Identify which cell holds the provided text, then report its [X, Y] central coordinate. 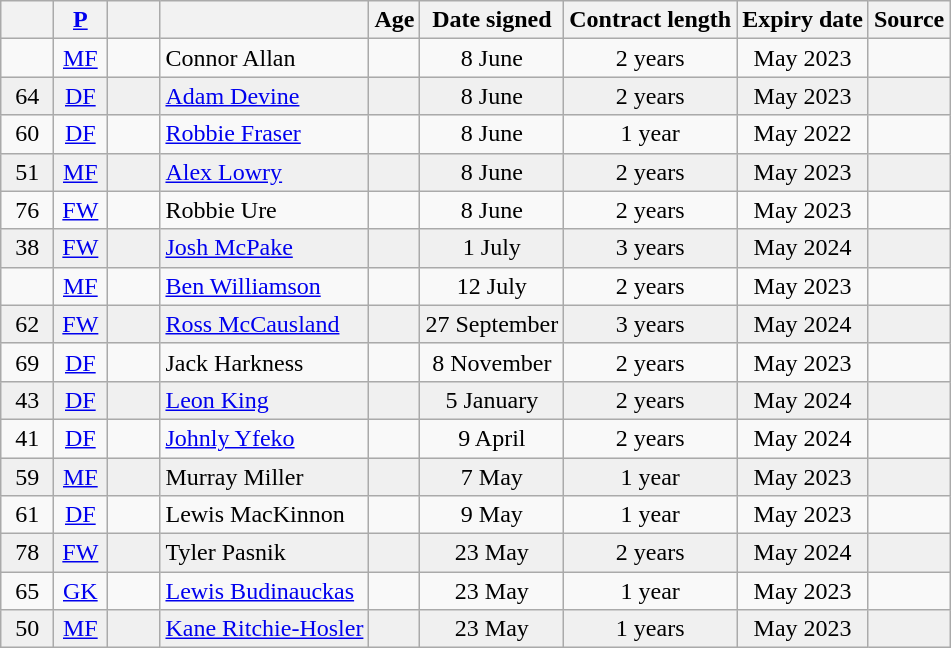
51 [28, 172]
Josh McPake [264, 248]
41 [28, 438]
Connor Allan [264, 58]
Source [908, 20]
8 November [492, 362]
76 [28, 210]
9 May [492, 515]
Murray Miller [264, 477]
Expiry date [803, 20]
60 [28, 134]
Adam Devine [264, 96]
5 January [492, 400]
69 [28, 362]
Date signed [492, 20]
Jack Harkness [264, 362]
May 2022 [803, 134]
Robbie Ure [264, 210]
62 [28, 324]
7 May [492, 477]
38 [28, 248]
Contract length [650, 20]
50 [28, 629]
78 [28, 553]
Kane Ritchie-Hosler [264, 629]
Robbie Fraser [264, 134]
1 years [650, 629]
43 [28, 400]
Johnly Yfeko [264, 438]
Alex Lowry [264, 172]
27 September [492, 324]
64 [28, 96]
Age [394, 20]
61 [28, 515]
1 July [492, 248]
P [80, 20]
Leon King [264, 400]
Tyler Pasnik [264, 553]
Ross McCausland [264, 324]
Ben Williamson [264, 286]
9 April [492, 438]
Lewis Budinauckas [264, 591]
65 [28, 591]
59 [28, 477]
GK [80, 591]
12 July [492, 286]
Lewis MacKinnon [264, 515]
